Provide the [x, y] coordinate of the cell's center where the given text is located.  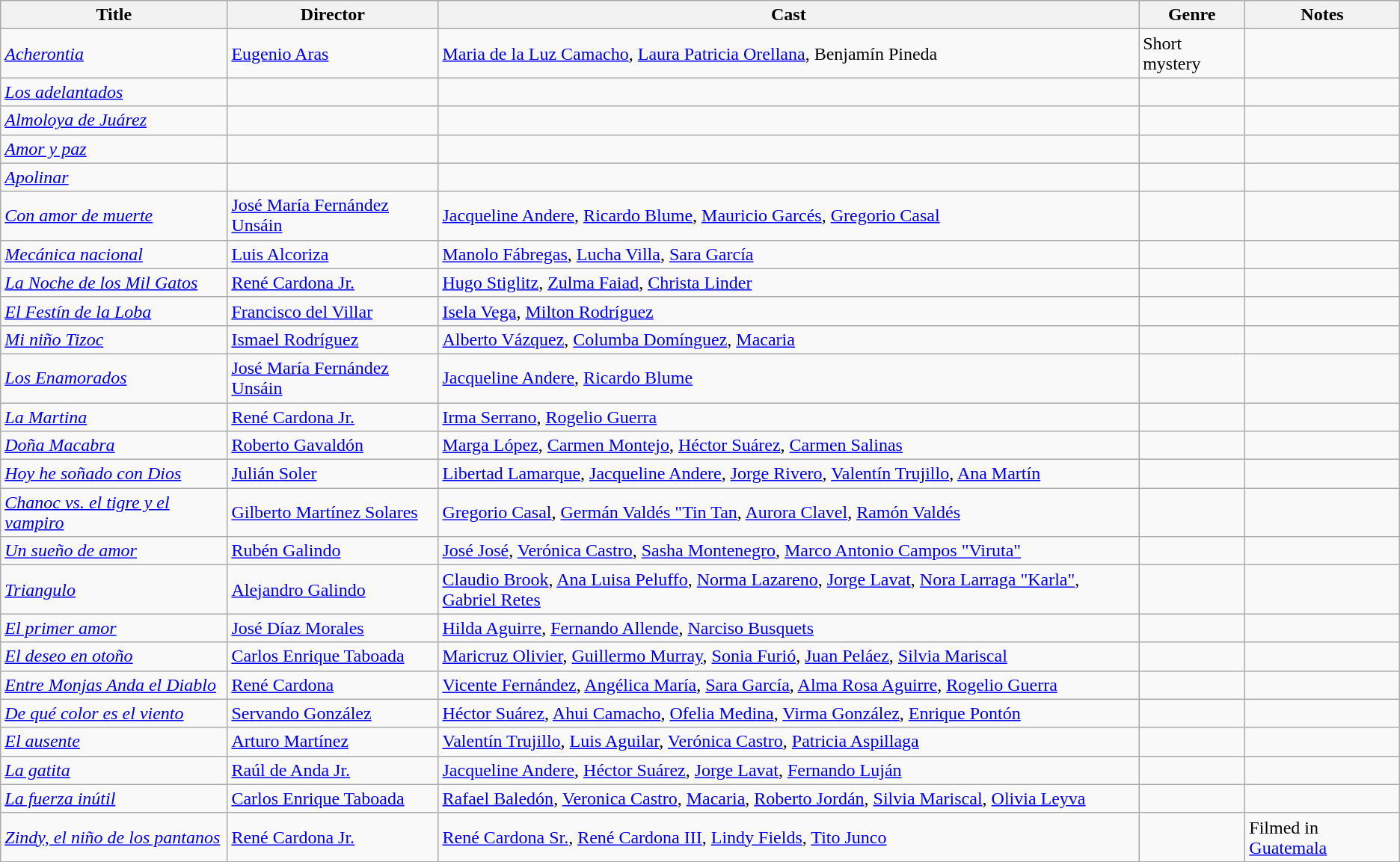
Amor y paz [114, 149]
Valentín Trujillo, Luis Aguilar, Verónica Castro, Patricia Aspillaga [788, 742]
Héctor Suárez, Ahui Camacho, Ofelia Medina, Virma González, Enrique Pontón [788, 713]
Zindy, el niño de los pantanos [114, 837]
Director [333, 15]
José José, Verónica Castro, Sasha Montenegro, Marco Antonio Campos "Viruta" [788, 551]
La Noche de los Mil Gatos [114, 283]
Rubén Galindo [333, 551]
Triangulo [114, 589]
Title [114, 15]
Con amor de muerte [114, 215]
René Cardona [333, 685]
Entre Monjas Anda el Diablo [114, 685]
Gregorio Casal, Germán Valdés "Tin Tan, Aurora Clavel, Ramón Valdés [788, 513]
Jacqueline Andere, Ricardo Blume, Mauricio Garcés, Gregorio Casal [788, 215]
Claudio Brook, Ana Luisa Peluffo, Norma Lazareno, Jorge Lavat, Nora Larraga "Karla", Gabriel Retes [788, 589]
Eugenio Aras [333, 54]
Cast [788, 15]
Servando González [333, 713]
Alejandro Galindo [333, 589]
De qué color es el viento [114, 713]
Jacqueline Andere, Ricardo Blume [788, 378]
Maricruz Olivier, Guillermo Murray, Sonia Furió, Juan Peláez, Silvia Mariscal [788, 656]
Un sueño de amor [114, 551]
Doña Macabra [114, 446]
La fuerza inútil [114, 798]
Maria de la Luz Camacho, Laura Patricia Orellana, Benjamín Pineda [788, 54]
Hilda Aguirre, Fernando Allende, Narciso Busquets [788, 628]
Apolinar [114, 177]
Hugo Stiglitz, Zulma Faiad, Christa Linder [788, 283]
Arturo Martínez [333, 742]
Francisco del Villar [333, 311]
Mi niño Tizoc [114, 339]
Hoy he soñado con Dios [114, 474]
Chanoc vs. el tigre y el vampiro [114, 513]
Short mystery [1192, 54]
El deseo en otoño [114, 656]
Los adelantados [114, 92]
Filmed in Guatemala [1322, 837]
José Díaz Morales [333, 628]
Ismael Rodríguez [333, 339]
La gatita [114, 770]
Irma Serrano, Rogelio Guerra [788, 416]
Gilberto Martínez Solares [333, 513]
Almoloya de Juárez [114, 120]
El ausente [114, 742]
Genre [1192, 15]
El primer amor [114, 628]
René Cardona Sr., René Cardona III, Lindy Fields, Tito Junco [788, 837]
Vicente Fernández, Angélica María, Sara García, Alma Rosa Aguirre, Rogelio Guerra [788, 685]
Acherontia [114, 54]
Jacqueline Andere, Héctor Suárez, Jorge Lavat, Fernando Luján [788, 770]
Isela Vega, Milton Rodríguez [788, 311]
Manolo Fábregas, Lucha Villa, Sara García [788, 254]
Roberto Gavaldón [333, 446]
La Martina [114, 416]
Rafael Baledón, Veronica Castro, Macaria, Roberto Jordán, Silvia Mariscal, Olivia Leyva [788, 798]
Raúl de Anda Jr. [333, 770]
Notes [1322, 15]
Los Enamorados [114, 378]
Julián Soler [333, 474]
El Festín de la Loba [114, 311]
Alberto Vázquez, Columba Domínguez, Macaria [788, 339]
Luis Alcoriza [333, 254]
Mecánica nacional [114, 254]
Libertad Lamarque, Jacqueline Andere, Jorge Rivero, Valentín Trujillo, Ana Martín [788, 474]
Marga López, Carmen Montejo, Héctor Suárez, Carmen Salinas [788, 446]
